Detect which cell encompasses the target text, then output its [X, Y] center coordinate. 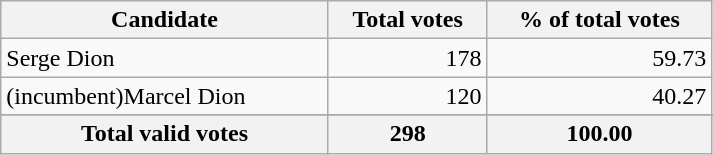
Total valid votes [164, 134]
Total votes [408, 20]
120 [408, 96]
59.73 [600, 58]
178 [408, 58]
40.27 [600, 96]
Serge Dion [164, 58]
298 [408, 134]
Candidate [164, 20]
(incumbent)Marcel Dion [164, 96]
% of total votes [600, 20]
100.00 [600, 134]
